Extract the (x, y) coordinate from the center of the cell holding the provided text.  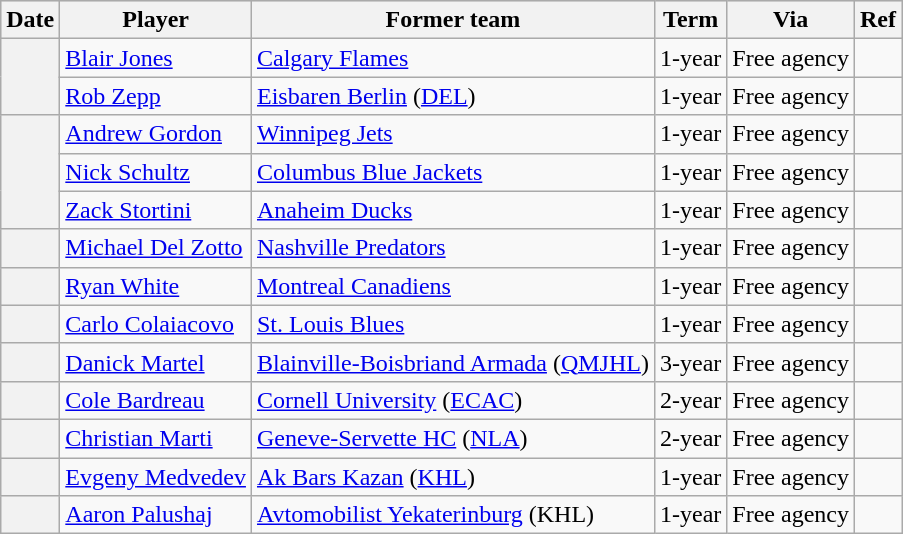
Eisbaren Berlin (DEL) (452, 96)
Winnipeg Jets (452, 134)
Anaheim Ducks (452, 210)
Term (690, 20)
3-year (690, 362)
Avtomobilist Yekaterinburg (KHL) (452, 515)
Ak Bars Kazan (KHL) (452, 477)
Blainville-Boisbriand Armada (QMJHL) (452, 362)
Cornell University (ECAC) (452, 400)
Via (791, 20)
St. Louis Blues (452, 324)
Blair Jones (156, 58)
Ref (878, 20)
Columbus Blue Jackets (452, 172)
Geneve-Servette HC (NLA) (452, 438)
Calgary Flames (452, 58)
Nashville Predators (452, 248)
Montreal Canadiens (452, 286)
Cole Bardreau (156, 400)
Carlo Colaiacovo (156, 324)
Christian Marti (156, 438)
Former team (452, 20)
Andrew Gordon (156, 134)
Aaron Palushaj (156, 515)
Ryan White (156, 286)
Nick Schultz (156, 172)
Zack Stortini (156, 210)
Evgeny Medvedev (156, 477)
Rob Zepp (156, 96)
Player (156, 20)
Date (30, 20)
Danick Martel (156, 362)
Michael Del Zotto (156, 248)
